Return [X, Y] of the center of cell containing provided text 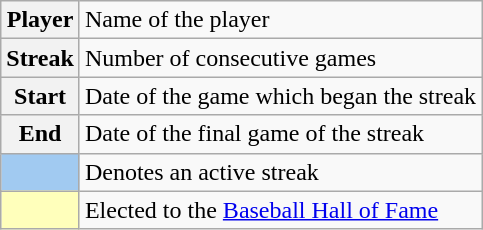
Date of the game which began the streak [280, 96]
Denotes an active streak [280, 172]
Player [40, 20]
Start [40, 96]
Streak [40, 58]
End [40, 134]
Number of consecutive games [280, 58]
Elected to the Baseball Hall of Fame [280, 210]
Date of the final game of the streak [280, 134]
Name of the player [280, 20]
